Scan for the cell matching the given text and deliver its [x, y] coordinate at center. 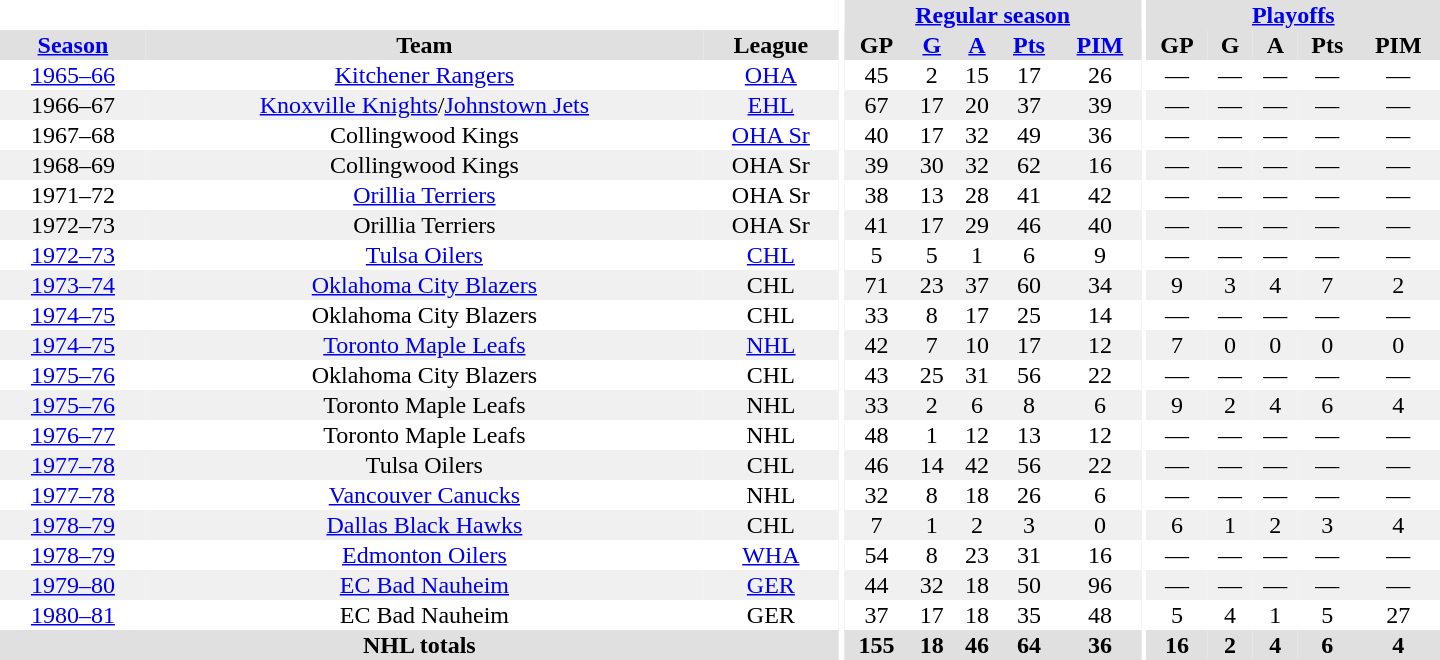
Regular season [993, 15]
Vancouver Canucks [424, 495]
96 [1100, 585]
EHL [771, 105]
10 [976, 345]
27 [1398, 615]
54 [876, 555]
Edmonton Oilers [424, 555]
Team [424, 45]
35 [1030, 615]
1980–81 [73, 615]
WHA [771, 555]
1967–68 [73, 135]
1965–66 [73, 75]
71 [876, 285]
Dallas Black Hawks [424, 525]
1979–80 [73, 585]
28 [976, 195]
62 [1030, 165]
1968–69 [73, 165]
50 [1030, 585]
64 [1030, 645]
1971–72 [73, 195]
30 [932, 165]
1973–74 [73, 285]
Season [73, 45]
NHL totals [420, 645]
20 [976, 105]
155 [876, 645]
Kitchener Rangers [424, 75]
1976–77 [73, 435]
45 [876, 75]
38 [876, 195]
Playoffs [1294, 15]
49 [1030, 135]
29 [976, 225]
43 [876, 375]
Knoxville Knights/Johnstown Jets [424, 105]
67 [876, 105]
34 [1100, 285]
60 [1030, 285]
OHA [771, 75]
League [771, 45]
1966–67 [73, 105]
15 [976, 75]
44 [876, 585]
